Locate the cell with the specified text and output its (X, Y) center coordinate. 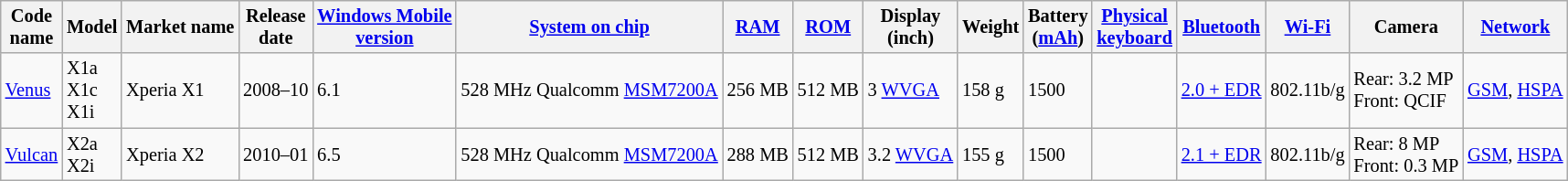
X2aX2i (91, 154)
158 g (991, 90)
Vulcan (31, 154)
Network (1515, 27)
Battery(mAh) (1058, 27)
Model (91, 27)
Rear: 8 MPFront: 0.3 MP (1405, 154)
System on chip (588, 27)
Xperia X1 (180, 90)
X1aX1cX1i (91, 90)
2010–01 (276, 154)
3.2 WVGA (910, 154)
Rear: 3.2 MPFront: QCIF (1405, 90)
Display (inch) (910, 27)
Weight (991, 27)
RAM (758, 27)
Market name (180, 27)
Wi-Fi (1307, 27)
6.1 (384, 90)
2.0 + EDR (1222, 90)
155 g (991, 154)
Releasedate (276, 27)
Bluetooth (1222, 27)
288 MB (758, 154)
Xperia X2 (180, 154)
Physicalkeyboard (1134, 27)
2008–10 (276, 90)
256 MB (758, 90)
6.5 (384, 154)
Venus (31, 90)
ROM (828, 27)
3 WVGA (910, 90)
Camera (1405, 27)
Windows Mobileversion (384, 27)
Codename (31, 27)
2.1 + EDR (1222, 154)
